Determine the (X, Y) coordinate at the center of the cell enclosing the given text.  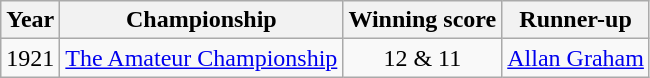
Championship (202, 20)
1921 (30, 58)
Allan Graham (576, 58)
Runner-up (576, 20)
12 & 11 (422, 58)
Year (30, 20)
Winning score (422, 20)
The Amateur Championship (202, 58)
